Determine the [x, y] coordinate at the center of the cell enclosing the given text.  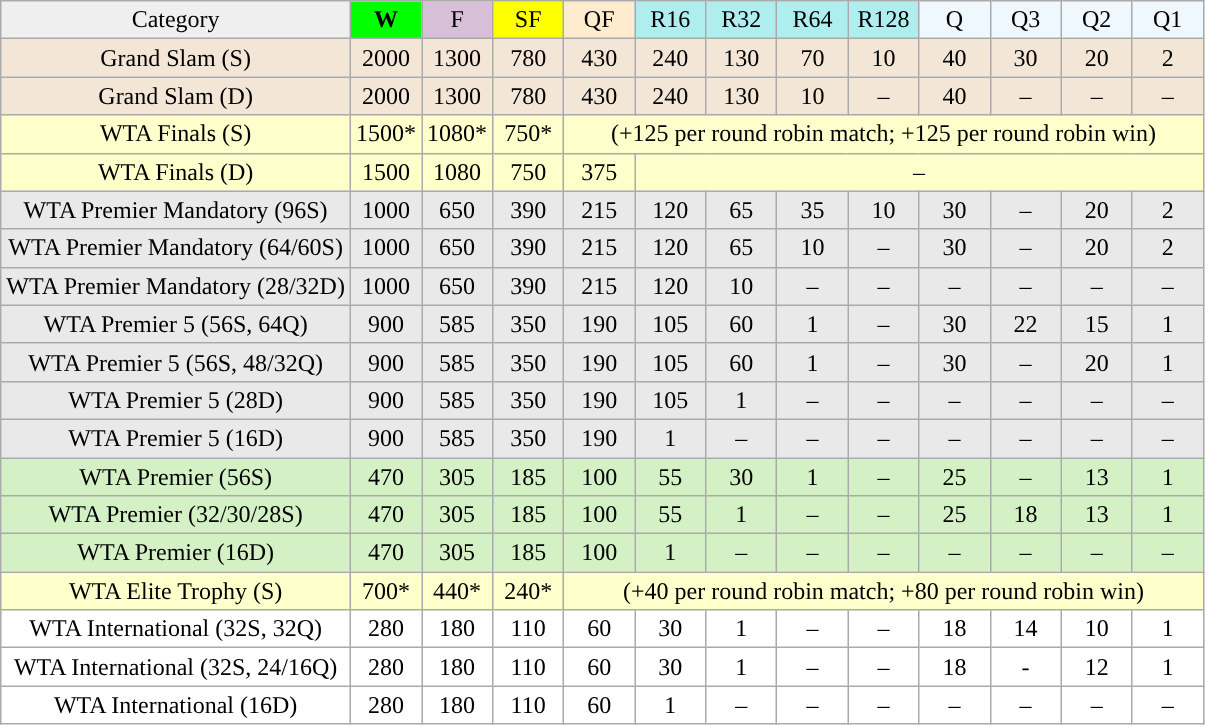
15 [1096, 324]
- [1026, 667]
WTA International (32S, 24/16Q) [176, 667]
WTA Premier 5 (56S, 48/32Q) [176, 362]
WTA Premier (32/30/28S) [176, 515]
W [386, 20]
R32 [742, 20]
Q3 [1026, 20]
750 [528, 172]
375 [600, 172]
1080 [458, 172]
Grand Slam (D) [176, 96]
Grand Slam (S) [176, 58]
440* [458, 591]
WTA Premier 5 (16D) [176, 438]
WTA Finals (S) [176, 134]
R16 [670, 20]
WTA Premier (56S) [176, 477]
70 [812, 58]
WTA Premier 5 (56S, 64Q) [176, 324]
WTA Finals (D) [176, 172]
240* [528, 591]
12 [1096, 667]
(+125 per round robin match; +125 per round robin win) [884, 134]
Q2 [1096, 20]
QF [600, 20]
WTA International (16D) [176, 705]
WTA Premier (16D) [176, 553]
WTA Premier Mandatory (28/32D) [176, 286]
WTA Premier 5 (28D) [176, 400]
750* [528, 134]
SF [528, 20]
(+40 per round robin match; +80 per round robin win) [884, 591]
1080* [458, 134]
1500* [386, 134]
WTA Premier Mandatory (64/60S) [176, 248]
Category [176, 20]
R64 [812, 20]
14 [1026, 629]
Q [954, 20]
35 [812, 210]
WTA Elite Trophy (S) [176, 591]
WTA Premier Mandatory (96S) [176, 210]
700* [386, 591]
1500 [386, 172]
WTA International (32S, 32Q) [176, 629]
Q1 [1168, 20]
F [458, 20]
R128 [884, 20]
22 [1026, 324]
